Extract the (X, Y) coordinate from the center of the cell holding the provided text.  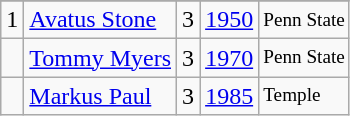
Temple (304, 96)
Tommy Myers (100, 58)
1970 (230, 58)
Markus Paul (100, 96)
1950 (230, 20)
Avatus Stone (100, 20)
1 (12, 20)
1985 (230, 96)
